Pinpoint the cell where the given text exists, returning its [X, Y] midpoint coordinate. 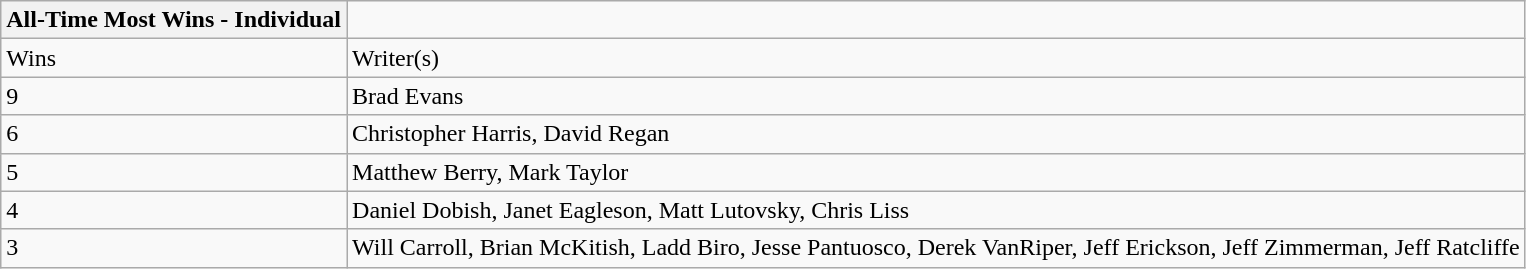
Daniel Dobish, Janet Eagleson, Matt Lutovsky, Chris Liss [936, 210]
Brad Evans [936, 96]
9 [174, 96]
6 [174, 134]
Will Carroll, Brian McKitish, Ladd Biro, Jesse Pantuosco, Derek VanRiper, Jeff Erickson, Jeff Zimmerman, Jeff Ratcliffe [936, 248]
Christopher Harris, David Regan [936, 134]
All-Time Most Wins - Individual [174, 20]
Wins [174, 58]
Writer(s) [936, 58]
Matthew Berry, Mark Taylor [936, 172]
4 [174, 210]
5 [174, 172]
3 [174, 248]
